For the text-containing cell, return its midpoint in (x, y) coordinate format. 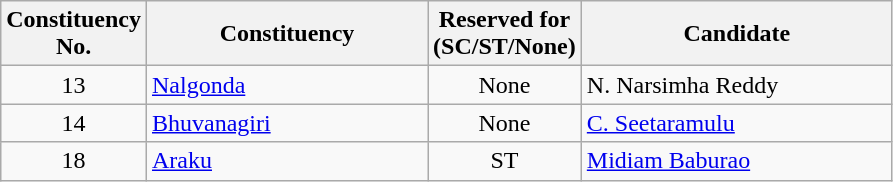
Reserved for (SC/ST/None) (505, 34)
Nalgonda (286, 85)
18 (74, 161)
Constituency (286, 34)
ST (505, 161)
13 (74, 85)
C. Seetaramulu (736, 123)
Araku (286, 161)
N. Narsimha Reddy (736, 85)
Candidate (736, 34)
Midiam Baburao (736, 161)
Constituency No. (74, 34)
Bhuvanagiri (286, 123)
14 (74, 123)
